Capture the cell that displays the provided text and extract its [X, Y] central coordinate. 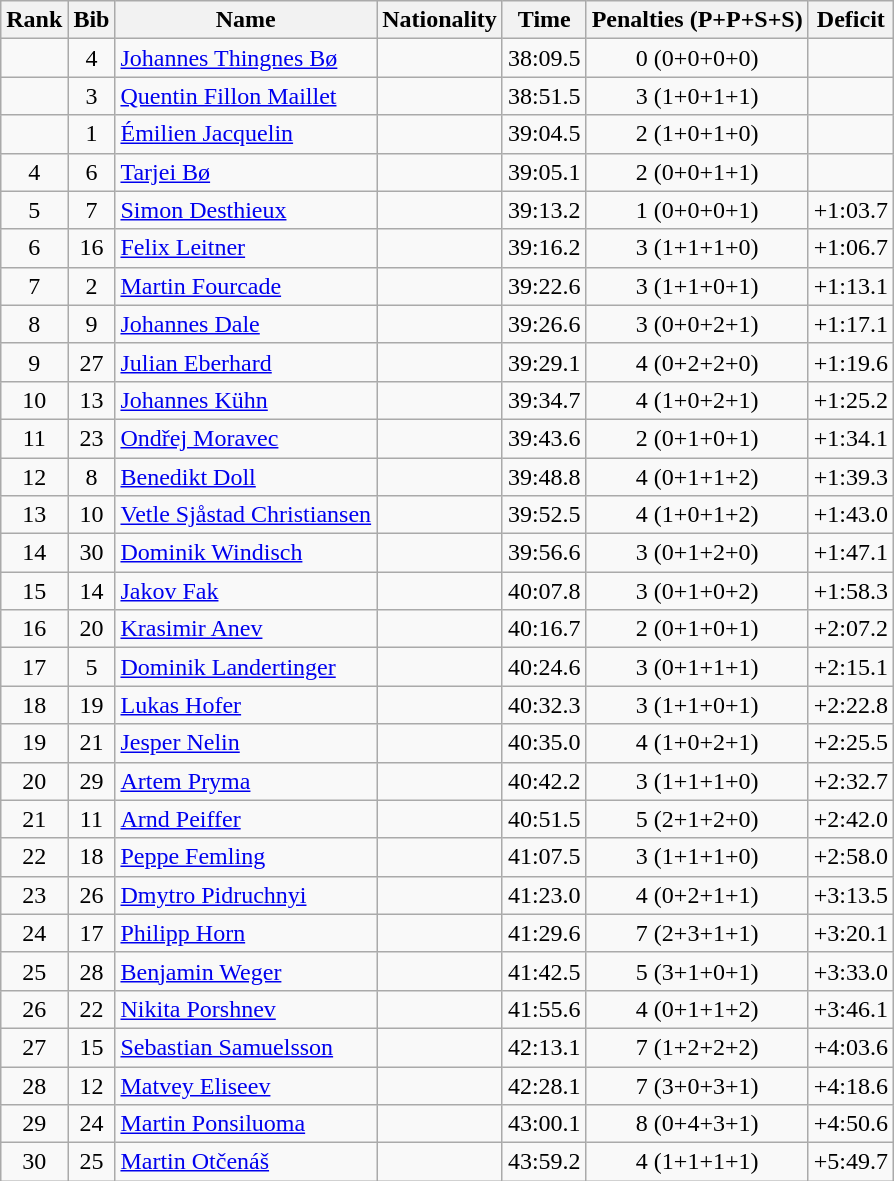
40:16.7 [544, 629]
41:23.0 [544, 895]
4 (1+1+1+1) [697, 1162]
Name [246, 20]
Lukas Hofer [246, 705]
1 (0+0+0+1) [697, 210]
Jesper Nelin [246, 743]
Matvey Eliseev [246, 1085]
39:04.5 [544, 134]
+3:46.1 [850, 1009]
1 [92, 134]
39:56.6 [544, 553]
43:00.1 [544, 1124]
Dmytro Pidruchnyi [246, 895]
Artem Pryma [246, 781]
Martin Fourcade [246, 286]
Ondřej Moravec [246, 438]
2 (0+0+1+1) [697, 172]
42:13.1 [544, 1047]
Quentin Fillon Maillet [246, 96]
Time [544, 20]
4 (0+2+2+0) [697, 362]
7 (1+2+2+2) [697, 1047]
39:52.5 [544, 515]
40:32.3 [544, 705]
+2:32.7 [850, 781]
Nationality [440, 20]
+2:15.1 [850, 667]
Dominik Landertinger [246, 667]
Philipp Horn [246, 933]
Julian Eberhard [246, 362]
39:48.8 [544, 477]
3 (1+0+1+1) [697, 96]
+2:25.5 [850, 743]
39:13.2 [544, 210]
Deficit [850, 20]
40:35.0 [544, 743]
Johannes Dale [246, 324]
8 (0+4+3+1) [697, 1124]
39:34.7 [544, 400]
+2:58.0 [850, 857]
40:24.6 [544, 667]
Penalties (P+P+S+S) [697, 20]
+1:25.2 [850, 400]
Johannes Kühn [246, 400]
41:42.5 [544, 971]
Martin Ponsiluoma [246, 1124]
39:16.2 [544, 248]
+4:03.6 [850, 1047]
Bib [92, 20]
+1:43.0 [850, 515]
39:22.6 [544, 286]
Felix Leitner [246, 248]
+1:17.1 [850, 324]
2 (1+0+1+0) [697, 134]
42:28.1 [544, 1085]
39:05.1 [544, 172]
+1:34.1 [850, 438]
+2:07.2 [850, 629]
0 (0+0+0+0) [697, 58]
Krasimir Anev [246, 629]
+1:03.7 [850, 210]
+1:47.1 [850, 553]
+1:58.3 [850, 591]
40:42.2 [544, 781]
Benjamin Weger [246, 971]
38:51.5 [544, 96]
5 (2+1+2+0) [697, 819]
+2:42.0 [850, 819]
Tarjei Bø [246, 172]
7 (3+0+3+1) [697, 1085]
+3:20.1 [850, 933]
Émilien Jacquelin [246, 134]
Vetle Sjåstad Christiansen [246, 515]
+3:13.5 [850, 895]
+4:50.6 [850, 1124]
Nikita Porshnev [246, 1009]
39:26.6 [544, 324]
3 [92, 96]
2 [92, 286]
41:55.6 [544, 1009]
+3:33.0 [850, 971]
+1:13.1 [850, 286]
Sebastian Samuelsson [246, 1047]
41:07.5 [544, 857]
Benedikt Doll [246, 477]
Jakov Fak [246, 591]
+4:18.6 [850, 1085]
4 (0+2+1+1) [697, 895]
3 (0+1+1+1) [697, 667]
5 (3+1+0+1) [697, 971]
Martin Otčenáš [246, 1162]
Simon Desthieux [246, 210]
+5:49.7 [850, 1162]
+1:39.3 [850, 477]
3 (0+1+0+2) [697, 591]
38:09.5 [544, 58]
Arnd Peiffer [246, 819]
40:51.5 [544, 819]
43:59.2 [544, 1162]
Johannes Thingnes Bø [246, 58]
4 (1+0+1+2) [697, 515]
39:43.6 [544, 438]
+2:22.8 [850, 705]
+1:19.6 [850, 362]
41:29.6 [544, 933]
+1:06.7 [850, 248]
Peppe Femling [246, 857]
39:29.1 [544, 362]
Rank [34, 20]
7 (2+3+1+1) [697, 933]
40:07.8 [544, 591]
Dominik Windisch [246, 553]
3 (0+0+2+1) [697, 324]
3 (0+1+2+0) [697, 553]
